Pinpoint the cell where the given text exists, returning its [X, Y] midpoint coordinate. 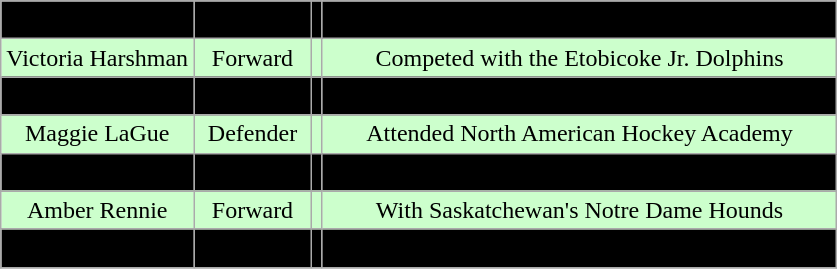
Kirsten Welsh [98, 20]
Caitlyn Sadowsky [98, 172]
Competed with the Etobicoke Jr. Dolphins [579, 58]
Attended Choate-Rosemary Hall [579, 248]
Maggie LaGue [98, 134]
Amber Rennie [98, 210]
Blueliner for the Whitby Jr. Wolves [579, 20]
Victoria Harshman [98, 58]
With Saskatchewan's Notre Dame Hounds [579, 210]
Attended North American Hockey Academy [579, 134]
Niagara Falls native played for Stoney Creek Sabres [579, 96]
Skated for the Mississauga Jr. Chiefs [579, 172]
Lauren Bailey [98, 248]
Sarah Quaranta [98, 96]
Goaltender [253, 248]
